For the text-containing cell, return its midpoint in (X, Y) coordinate format. 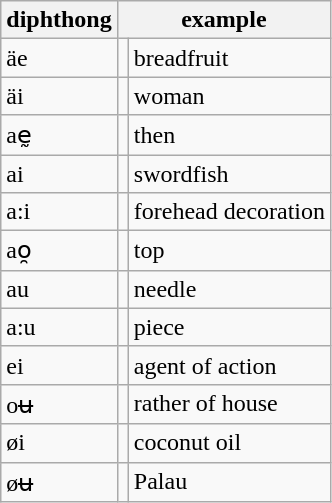
äi (59, 96)
agent of action (229, 365)
au (59, 289)
ao̯ (59, 251)
diphthong (59, 20)
øʉ (59, 482)
a:u (59, 327)
example (224, 20)
forehead decoration (229, 212)
aḛ (59, 135)
breadfruit (229, 58)
Palau (229, 482)
woman (229, 96)
äe (59, 58)
rather of house (229, 404)
swordfish (229, 173)
a:i (59, 212)
piece (229, 327)
ai (59, 173)
needle (229, 289)
top (229, 251)
ei (59, 365)
then (229, 135)
oʉ (59, 404)
coconut oil (229, 443)
øi (59, 443)
